For the text-containing cell, return its midpoint in [X, Y] coordinate format. 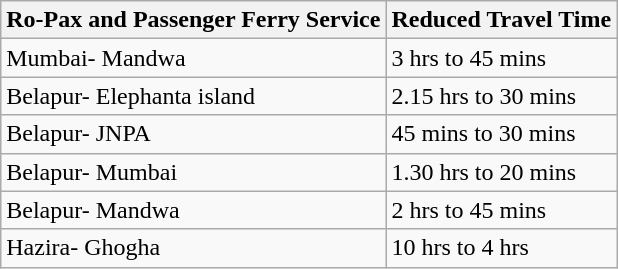
45 mins to 30 mins [502, 134]
Belapur- Elephanta island [194, 96]
Belapur- JNPA [194, 134]
2.15 hrs to 30 mins [502, 96]
Mumbai- Mandwa [194, 58]
Belapur- Mumbai [194, 172]
2 hrs to 45 mins [502, 210]
10 hrs to 4 hrs [502, 248]
Hazira- Ghogha [194, 248]
3 hrs to 45 mins [502, 58]
Ro-Pax and Passenger Ferry Service [194, 20]
Belapur- Mandwa [194, 210]
Reduced Travel Time [502, 20]
1.30 hrs to 20 mins [502, 172]
